Identify which cell holds the provided text, then report its [x, y] central coordinate. 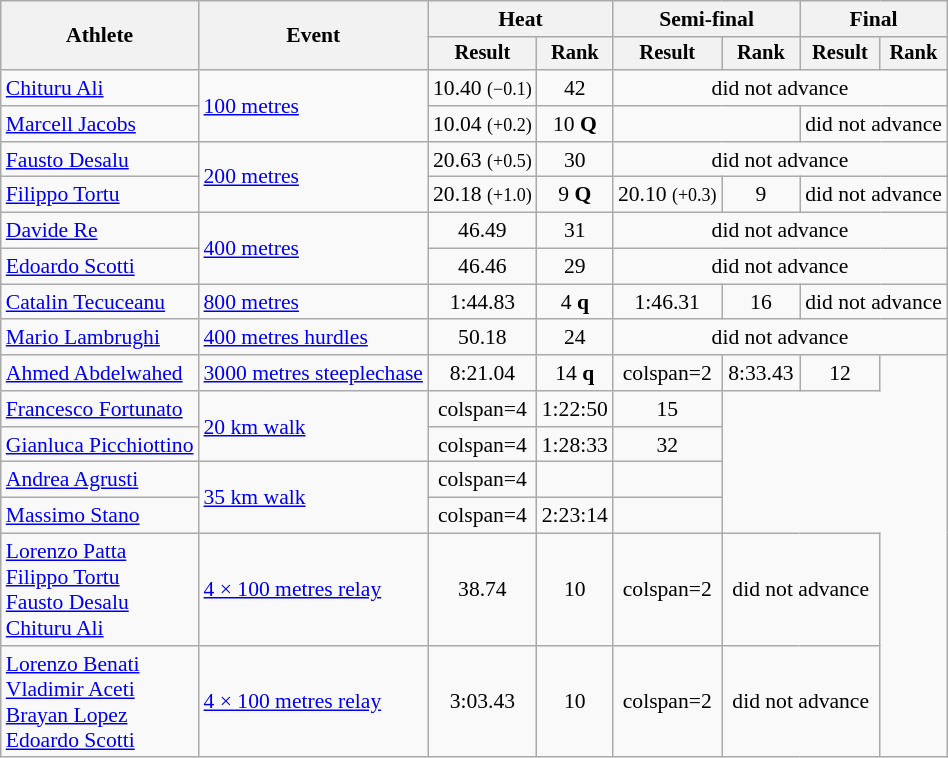
Event [314, 36]
20.63 (+0.5) [482, 160]
24 [575, 338]
20.18 (+1.0) [482, 195]
3:03.43 [482, 702]
8:33.43 [762, 373]
30 [575, 160]
35 km walk [314, 498]
10.04 (+0.2) [482, 124]
8:21.04 [482, 373]
Heat [520, 19]
Massimo Stano [100, 516]
Francesco Fortunato [100, 409]
20.10 (+0.3) [668, 195]
Davide Re [100, 231]
3000 metres steeplechase [314, 373]
Lorenzo PattaFilippo TortuFausto DesaluChituru Ali [100, 590]
42 [575, 88]
Semi-final [706, 19]
4 q [575, 302]
Final [874, 19]
20 km walk [314, 426]
10 Q [575, 124]
16 [762, 302]
29 [575, 267]
12 [840, 373]
1:22:50 [575, 409]
31 [575, 231]
400 metres [314, 248]
Andrea Agrusti [100, 480]
46.46 [482, 267]
200 metres [314, 178]
Marcell Jacobs [100, 124]
32 [668, 445]
Catalin Tecuceanu [100, 302]
Ahmed Abdelwahed [100, 373]
Gianluca Picchiottino [100, 445]
100 metres [314, 106]
9 [762, 195]
1:28:33 [575, 445]
1:44.83 [482, 302]
14 q [575, 373]
Fausto Desalu [100, 160]
15 [668, 409]
50.18 [482, 338]
800 metres [314, 302]
Edoardo Scotti [100, 267]
38.74 [482, 590]
9 Q [575, 195]
46.49 [482, 231]
Athlete [100, 36]
10.40 (−0.1) [482, 88]
Lorenzo BenatiVladimir AcetiBrayan LopezEdoardo Scotti [100, 702]
400 metres hurdles [314, 338]
Chituru Ali [100, 88]
Filippo Tortu [100, 195]
2:23:14 [575, 516]
1:46.31 [668, 302]
Mario Lambrughi [100, 338]
